For the text-containing cell, return its midpoint in [X, Y] coordinate format. 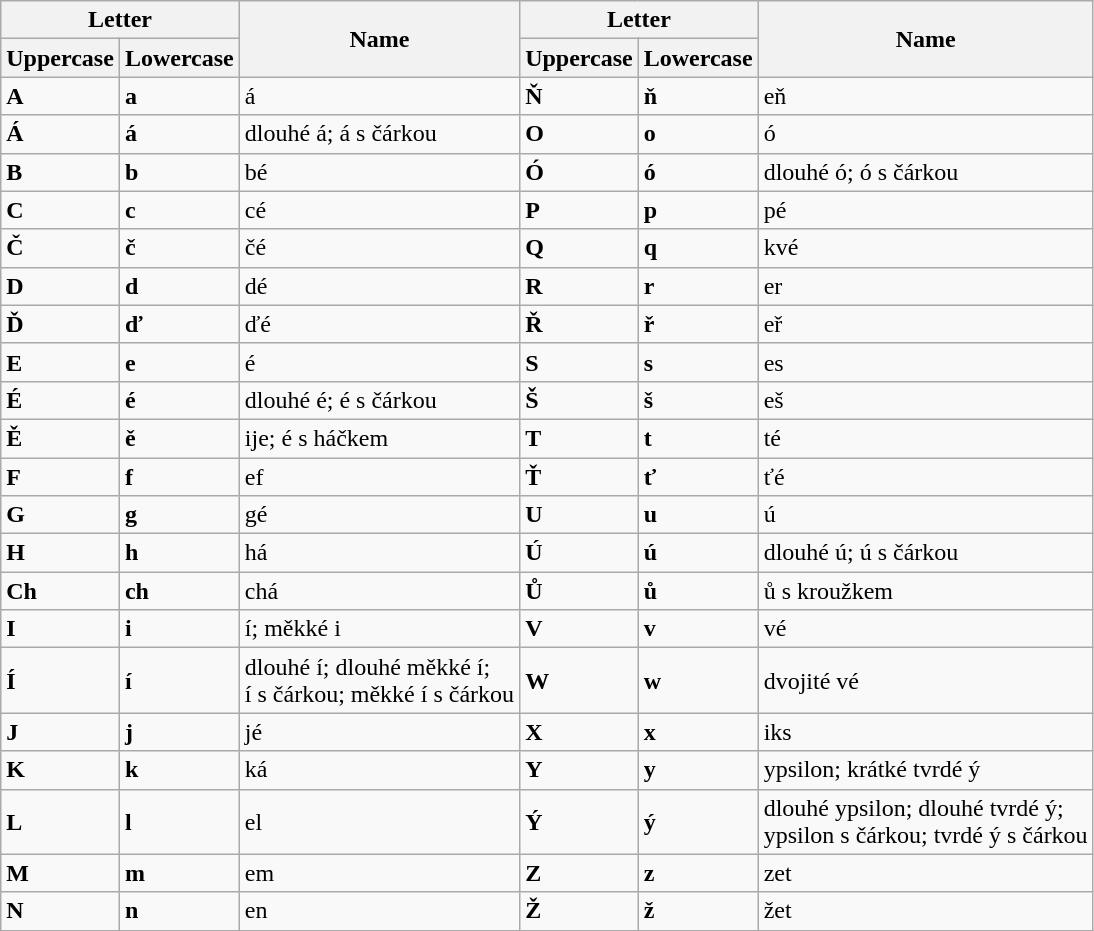
dé [379, 286]
Ý [580, 822]
ypsilon; krátké tvrdé ý [926, 770]
zet [926, 873]
čé [379, 248]
Ú [580, 553]
a [179, 96]
č [179, 248]
ř [698, 324]
B [60, 172]
eš [926, 400]
e [179, 362]
Ň [580, 96]
em [379, 873]
jé [379, 732]
r [698, 286]
E [60, 362]
d [179, 286]
dlouhé ó; ó s čárkou [926, 172]
gé [379, 515]
h [179, 553]
Š [580, 400]
y [698, 770]
dlouhé á; á s čárkou [379, 134]
l [179, 822]
O [580, 134]
ef [379, 477]
iks [926, 732]
k [179, 770]
ů s kroužkem [926, 591]
ž [698, 911]
eř [926, 324]
er [926, 286]
L [60, 822]
š [698, 400]
f [179, 477]
Ě [60, 438]
n [179, 911]
Ž [580, 911]
vé [926, 629]
b [179, 172]
Ů [580, 591]
É [60, 400]
q [698, 248]
o [698, 134]
i [179, 629]
S [580, 362]
es [926, 362]
té [926, 438]
ťé [926, 477]
K [60, 770]
el [379, 822]
en [379, 911]
W [580, 680]
F [60, 477]
ě [179, 438]
Č [60, 248]
žet [926, 911]
I [60, 629]
ť [698, 477]
ň [698, 96]
dlouhé ypsilon; dlouhé tvrdé ý;ypsilon s čárkou; tvrdé ý s čárkou [926, 822]
dlouhé é; é s čárkou [379, 400]
p [698, 210]
t [698, 438]
dvojité vé [926, 680]
C [60, 210]
Á [60, 134]
c [179, 210]
z [698, 873]
D [60, 286]
Ť [580, 477]
J [60, 732]
X [580, 732]
Ó [580, 172]
j [179, 732]
v [698, 629]
Ř [580, 324]
A [60, 96]
dlouhé ú; ú s čárkou [926, 553]
N [60, 911]
ý [698, 822]
Q [580, 248]
G [60, 515]
g [179, 515]
ď [179, 324]
cé [379, 210]
ije; é s háčkem [379, 438]
Z [580, 873]
U [580, 515]
R [580, 286]
bé [379, 172]
ch [179, 591]
T [580, 438]
dlouhé í; dlouhé měkké í;í s čárkou; měkké í s čárkou [379, 680]
Y [580, 770]
í; měkké i [379, 629]
H [60, 553]
Í [60, 680]
u [698, 515]
x [698, 732]
eň [926, 96]
ů [698, 591]
Ď [60, 324]
chá [379, 591]
m [179, 873]
M [60, 873]
kvé [926, 248]
í [179, 680]
s [698, 362]
ďé [379, 324]
pé [926, 210]
há [379, 553]
w [698, 680]
Ch [60, 591]
P [580, 210]
ká [379, 770]
V [580, 629]
